Search for the cell housing the specified text and yield its (x, y) center coordinate. 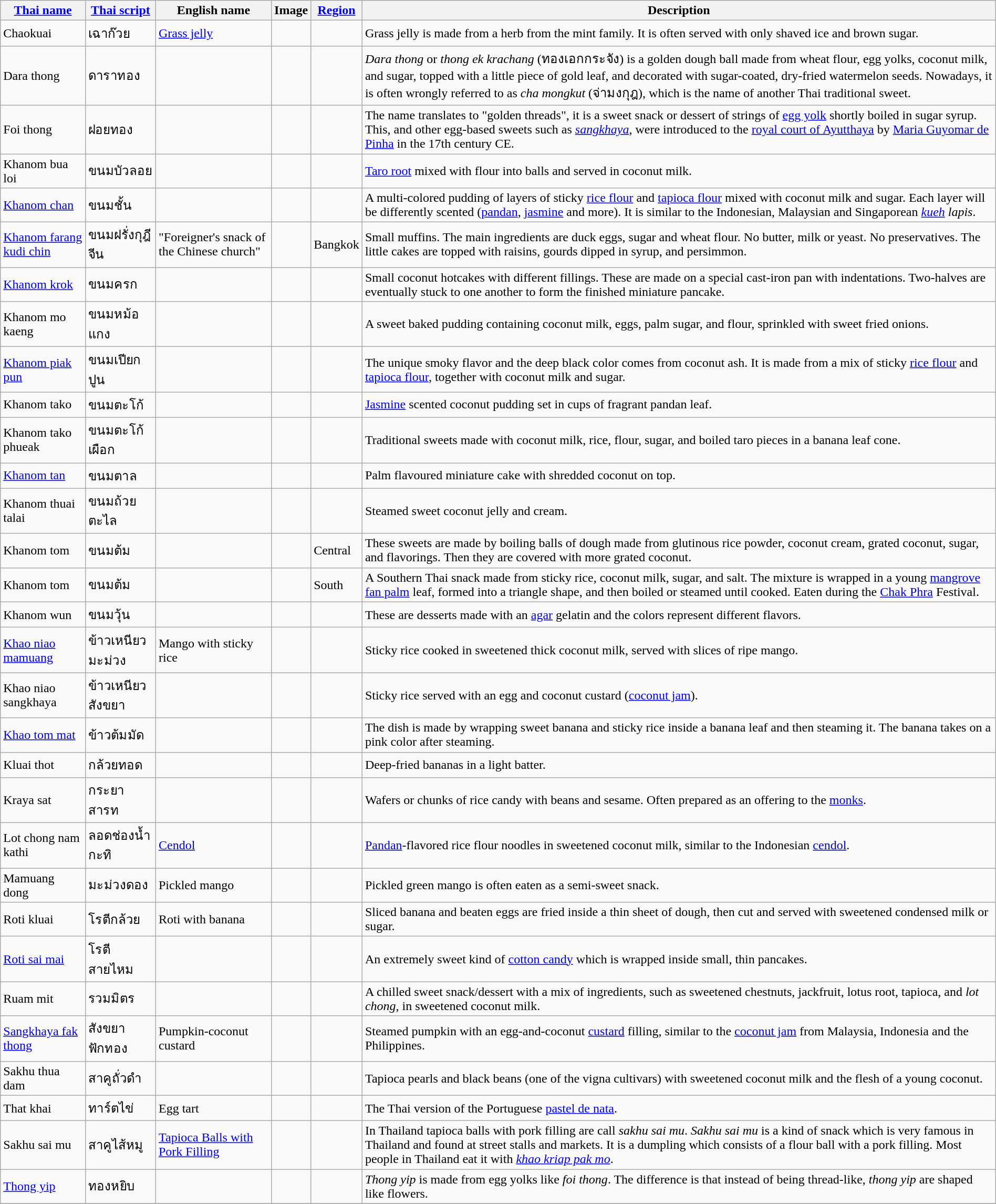
Khanom wun (43, 615)
ขนมหม้อแกง (120, 324)
กล้วยทอด (120, 765)
Bangkok (337, 245)
Khanom krok (43, 285)
Image (291, 11)
ข้าวต้มมัด (120, 735)
Thong yip is made from egg yolks like foi thong. The difference is that instead of being thread-like, thong yip are shaped like flowers. (679, 1187)
Khanom thuai talai (43, 511)
Pickled green mango is often eaten as a semi-sweet snack. (679, 885)
"Foreigner's snack of the Chinese church" (213, 245)
Chaokuai (43, 34)
Khanom piak pun (43, 369)
A sweet baked pudding containing coconut milk, eggs, palm sugar, and flour, sprinkled with sweet fried onions. (679, 324)
That khai (43, 1108)
Sticky rice served with an egg and coconut custard (coconut jam). (679, 695)
Thai name (43, 11)
Sakhu sai mu (43, 1145)
Khanom tako phueak (43, 440)
The dish is made by wrapping sweet banana and sticky rice inside a banana leaf and then steaming it. The banana takes on a pink color after steaming. (679, 735)
Khao tom mat (43, 735)
Pumpkin-coconut custard (213, 1038)
The Thai version of the Portuguese pastel de nata. (679, 1108)
ขนมชั้น (120, 205)
ขนมตะโก้ (120, 405)
Dara thong (43, 76)
Mango with sticky rice (213, 650)
Ruam mit (43, 999)
Lot chong nam kathi (43, 846)
Khao niao sangkhaya (43, 695)
Egg tart (213, 1108)
ขนมถ้วยตะไล (120, 511)
Grass jelly (213, 34)
โรตีสายไหม (120, 959)
Mamuang dong (43, 885)
Khanom bua loi (43, 170)
กระยาสารท (120, 800)
โรตีกล้วย (120, 920)
South (337, 584)
Traditional sweets made with coconut milk, rice, flour, sugar, and boiled taro pieces in a banana leaf cone. (679, 440)
An extremely sweet kind of cotton candy which is wrapped inside small, thin pancakes. (679, 959)
Khanom chan (43, 205)
Thai script (120, 11)
Sliced banana and beaten eggs are fried inside a thin sheet of dough, then cut and served with sweetened condensed milk or sugar. (679, 920)
เฉาก๊วย (120, 34)
มะม่วงดอง (120, 885)
Thong yip (43, 1187)
Khanom tan (43, 475)
ขนมเปียกปูน (120, 369)
Grass jelly is made from a herb from the mint family. It is often served with only shaved ice and brown sugar. (679, 34)
Deep-fried bananas in a light batter. (679, 765)
Steamed pumpkin with an egg-and-coconut custard filling, similar to the coconut jam from Malaysia, Indonesia and the Philippines. (679, 1038)
สังขยาฟักทอง (120, 1038)
ขนมตะโก้เผือก (120, 440)
Taro root mixed with flour into balls and served in coconut milk. (679, 170)
These are desserts made with an agar gelatin and the colors represent different flavors. (679, 615)
Roti sai mai (43, 959)
Khao niao mamuang (43, 650)
ฝอยทอง (120, 129)
Pickled mango (213, 885)
ดาราทอง (120, 76)
ขนมวุ้น (120, 615)
ขนมฝรั่งกุฎีจีน (120, 245)
Region (337, 11)
Pandan-flavored rice flour noodles in sweetened coconut milk, similar to the Indonesian cendol. (679, 846)
English name (213, 11)
Wafers or chunks of rice candy with beans and sesame. Often prepared as an offering to the monks. (679, 800)
Sticky rice cooked in sweetened thick coconut milk, served with slices of ripe mango. (679, 650)
Palm flavoured miniature cake with shredded coconut on top. (679, 475)
ข้าวเหนียวสังขยา (120, 695)
ทาร์ตไข่ (120, 1108)
Roti with banana (213, 920)
ขนมตาล (120, 475)
สาคูถั่วดำ (120, 1078)
ทองหยิบ (120, 1187)
Khanom mo kaeng (43, 324)
Khanom tako (43, 405)
Foi thong (43, 129)
Khanom farang kudi chin (43, 245)
ลอดช่องน้ำกะทิ (120, 846)
Tapioca Balls with Pork Filling (213, 1145)
Description (679, 11)
Roti kluai (43, 920)
Kluai thot (43, 765)
Central (337, 551)
Steamed sweet coconut jelly and cream. (679, 511)
Sangkhaya fak thong (43, 1038)
Tapioca pearls and black beans (one of the vigna cultivars) with sweetened coconut milk and the flesh of a young coconut. (679, 1078)
Cendol (213, 846)
Sakhu thua dam (43, 1078)
รวมมิตร (120, 999)
Kraya sat (43, 800)
ขนมบัวลอย (120, 170)
Jasmine scented coconut pudding set in cups of fragrant pandan leaf. (679, 405)
สาคูไส้หมู (120, 1145)
ขนมครก (120, 285)
ข้าวเหนียวมะม่วง (120, 650)
